Scan for the cell matching the given text and deliver its [x, y] coordinate at center. 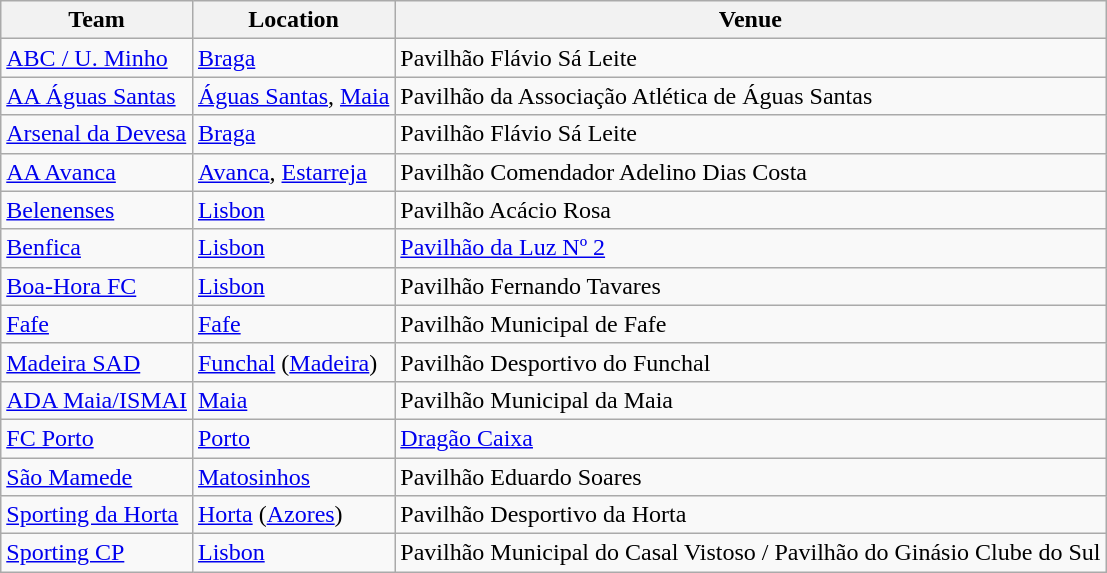
Dragão Caixa [750, 438]
ABC / U. Minho [97, 58]
Pavilhão Municipal da Maia [750, 400]
Porto [293, 438]
AA Avanca [97, 172]
São Mamede [97, 477]
FC Porto [97, 438]
Avanca, Estarreja [293, 172]
Pavilhão Desportivo da Horta [750, 515]
Arsenal da Devesa [97, 134]
Madeira SAD [97, 362]
Funchal (Madeira) [293, 362]
Pavilhão Eduardo Soares [750, 477]
Pavilhão Fernando Tavares [750, 286]
Maia [293, 400]
Team [97, 20]
Sporting da Horta [97, 515]
Venue [750, 20]
Pavilhão Comendador Adelino Dias Costa [750, 172]
Boa-Hora FC [97, 286]
Pavilhão Acácio Rosa [750, 210]
Pavilhão Desportivo do Funchal [750, 362]
ADA Maia/ISMAI [97, 400]
Pavilhão da Luz Nº 2 [750, 248]
Belenenses [97, 210]
Pavilhão Municipal de Fafe [750, 324]
Pavilhão da Associação Atlética de Águas Santas [750, 96]
Sporting CP [97, 553]
Pavilhão Municipal do Casal Vistoso / Pavilhão do Ginásio Clube do Sul [750, 553]
Águas Santas, Maia [293, 96]
Matosinhos [293, 477]
Horta (Azores) [293, 515]
Benfica [97, 248]
AA Águas Santas [97, 96]
Location [293, 20]
